From the cell containing the given text, extract its center point as (X, Y) coordinate. 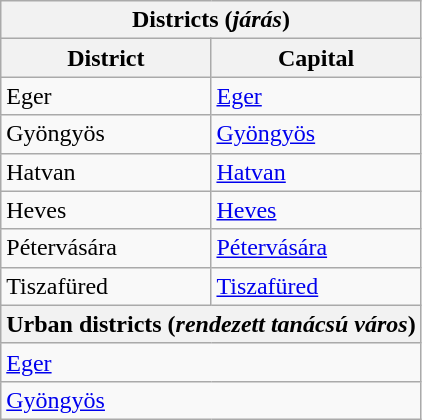
Urban districts (rendezett tanácsú város) (211, 324)
District (106, 58)
Districts (járás) (211, 20)
Capital (316, 58)
